Scan for the cell matching the given text and deliver its [x, y] coordinate at center. 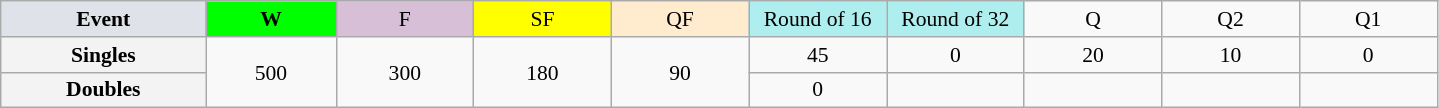
Q2 [1231, 19]
Round of 32 [955, 19]
90 [680, 72]
F [405, 19]
Doubles [104, 90]
SF [543, 19]
Q1 [1368, 19]
Event [104, 19]
Round of 16 [818, 19]
180 [543, 72]
20 [1093, 55]
500 [271, 72]
QF [680, 19]
300 [405, 72]
10 [1231, 55]
Singles [104, 55]
45 [818, 55]
Q [1093, 19]
W [271, 19]
